Determine the [X, Y] coordinate at the center of the cell enclosing the given text.  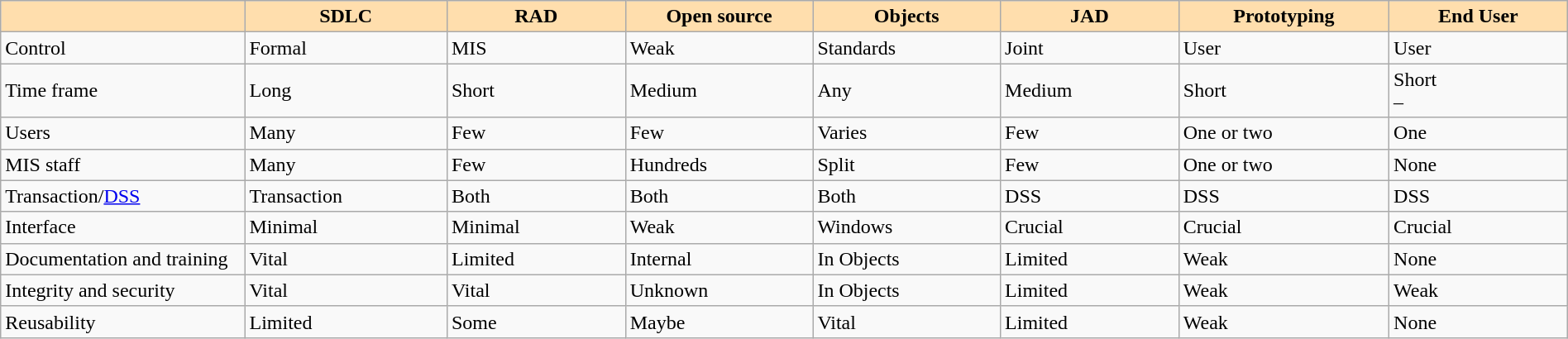
MIS [536, 48]
Objects [906, 17]
Control [122, 48]
One [1479, 133]
Users [122, 133]
JAD [1090, 17]
MIS staff [122, 165]
Prototyping [1284, 17]
RAD [536, 17]
Varies [906, 133]
Short– [1479, 91]
Unknown [719, 290]
Open source [719, 17]
Internal [719, 259]
Joint [1090, 48]
Long [346, 91]
Documentation and training [122, 259]
Hundreds [719, 165]
End User [1479, 17]
Some [536, 322]
Standards [906, 48]
Formal [346, 48]
Reusability [122, 322]
Windows [906, 227]
Split [906, 165]
SDLC [346, 17]
Integrity and security [122, 290]
Maybe [719, 322]
Time frame [122, 91]
Any [906, 91]
Transaction/DSS [122, 196]
Interface [122, 227]
Transaction [346, 196]
